Detect which cell encompasses the target text, then output its [x, y] center coordinate. 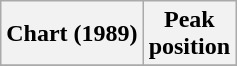
Chart (1989) [72, 34]
Peakposition [189, 34]
